Output the (x, y) coordinate of the center of the cell containing the given text.  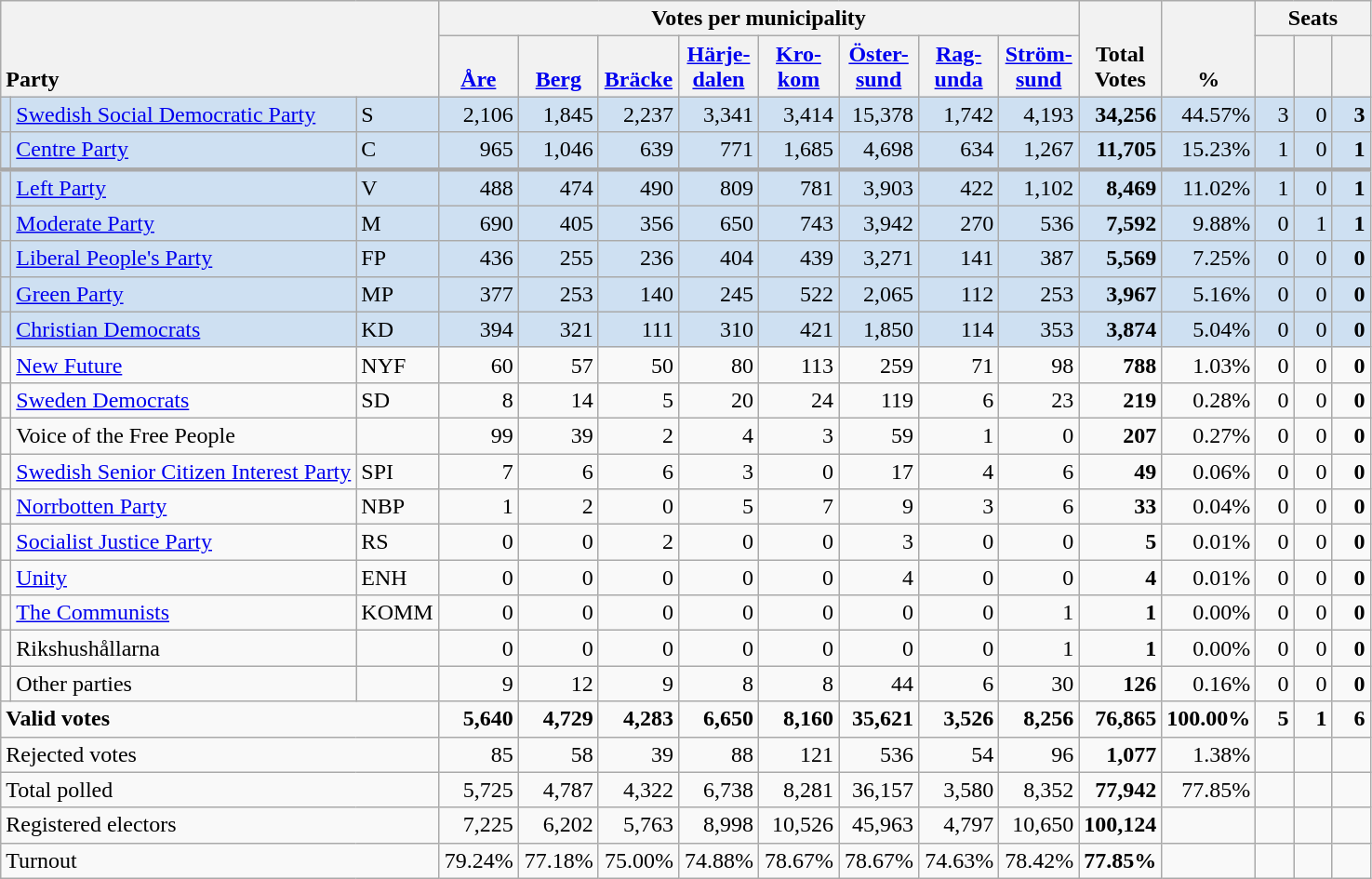
1,850 (879, 329)
Bräcke (638, 67)
KD (397, 329)
3,942 (879, 223)
394 (478, 329)
3,903 (879, 188)
356 (638, 223)
2,065 (879, 294)
207 (1120, 435)
3,414 (798, 114)
1,077 (1120, 754)
5,725 (478, 790)
10,650 (1039, 825)
809 (718, 188)
8,256 (1039, 719)
522 (798, 294)
5,763 (638, 825)
The Communists (184, 613)
690 (478, 223)
788 (1120, 365)
3,526 (959, 719)
17 (879, 472)
8,160 (798, 719)
8,469 (1120, 188)
59 (879, 435)
1.38% (1209, 754)
SPI (397, 472)
Party (220, 48)
% (1209, 48)
3,341 (718, 114)
7,592 (1120, 223)
4,797 (959, 825)
3,580 (959, 790)
5.16% (1209, 294)
88 (718, 754)
57 (558, 365)
3,967 (1120, 294)
M (397, 223)
Swedish Social Democratic Party (184, 114)
111 (638, 329)
4,787 (558, 790)
44.57% (1209, 114)
439 (798, 259)
Total Votes (1120, 48)
Seats (1313, 19)
404 (718, 259)
Voice of the Free People (184, 435)
0.04% (1209, 507)
98 (1039, 365)
353 (1039, 329)
ENH (397, 578)
Berg (558, 67)
Norrbotten Party (184, 507)
112 (959, 294)
639 (638, 151)
76,865 (1120, 719)
80 (718, 365)
Rag- unda (959, 67)
0.16% (1209, 684)
126 (1120, 684)
50 (638, 365)
FP (397, 259)
Total polled (220, 790)
8,998 (718, 825)
771 (718, 151)
SD (397, 400)
474 (558, 188)
2,237 (638, 114)
Christian Democrats (184, 329)
74.88% (718, 860)
Moderate Party (184, 223)
405 (558, 223)
1,102 (1039, 188)
422 (959, 188)
114 (959, 329)
310 (718, 329)
5,569 (1120, 259)
MP (397, 294)
Liberal People's Party (184, 259)
Rejected votes (220, 754)
85 (478, 754)
71 (959, 365)
219 (1120, 400)
5.04% (1209, 329)
119 (879, 400)
11.02% (1209, 188)
Kro- kom (798, 67)
NBP (397, 507)
V (397, 188)
387 (1039, 259)
1,742 (959, 114)
1,046 (558, 151)
24 (798, 400)
11,705 (1120, 151)
4,729 (558, 719)
1.03% (1209, 365)
1,267 (1039, 151)
36,157 (879, 790)
245 (718, 294)
Valid votes (220, 719)
44 (879, 684)
96 (1039, 754)
34,256 (1120, 114)
3,874 (1120, 329)
436 (478, 259)
Centre Party (184, 151)
14 (558, 400)
634 (959, 151)
0.28% (1209, 400)
Left Party (184, 188)
141 (959, 259)
54 (959, 754)
20 (718, 400)
100,124 (1120, 825)
121 (798, 754)
58 (558, 754)
33 (1120, 507)
99 (478, 435)
965 (478, 151)
49 (1120, 472)
3,271 (879, 259)
Socialist Justice Party (184, 542)
RS (397, 542)
15,378 (879, 114)
74.63% (959, 860)
1,685 (798, 151)
7,225 (478, 825)
8,281 (798, 790)
78.42% (1039, 860)
Green Party (184, 294)
4,322 (638, 790)
0.06% (1209, 472)
8,352 (1039, 790)
77,942 (1120, 790)
Härje- dalen (718, 67)
75.00% (638, 860)
60 (478, 365)
321 (558, 329)
New Future (184, 365)
NYF (397, 365)
421 (798, 329)
100.00% (1209, 719)
6,738 (718, 790)
2,106 (478, 114)
113 (798, 365)
1,845 (558, 114)
45,963 (879, 825)
Ström- sund (1039, 67)
30 (1039, 684)
Turnout (220, 860)
4,193 (1039, 114)
140 (638, 294)
236 (638, 259)
6,202 (558, 825)
488 (478, 188)
270 (959, 223)
4,698 (879, 151)
781 (798, 188)
S (397, 114)
490 (638, 188)
650 (718, 223)
10,526 (798, 825)
15.23% (1209, 151)
377 (478, 294)
5,640 (478, 719)
77.18% (558, 860)
Unity (184, 578)
KOMM (397, 613)
9.88% (1209, 223)
743 (798, 223)
Sweden Democrats (184, 400)
Other parties (184, 684)
Rikshushållarna (184, 648)
Swedish Senior Citizen Interest Party (184, 472)
0.27% (1209, 435)
23 (1039, 400)
6,650 (718, 719)
4,283 (638, 719)
7.25% (1209, 259)
C (397, 151)
Votes per municipality (758, 19)
Öster- sund (879, 67)
12 (558, 684)
259 (879, 365)
255 (558, 259)
Registered electors (220, 825)
Åre (478, 67)
79.24% (478, 860)
35,621 (879, 719)
